Return the [x, y] coordinate for the center point of the cell that contains the specified text.  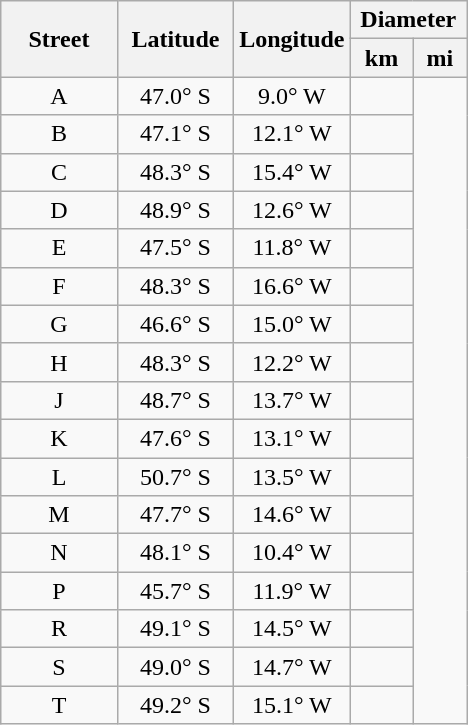
H [59, 362]
15.1° W [292, 705]
M [59, 515]
E [59, 248]
Latitude [175, 39]
50.7° S [175, 477]
Diameter [408, 20]
49.1° S [175, 629]
48.7° S [175, 400]
D [59, 210]
A [59, 96]
47.0° S [175, 96]
G [59, 324]
S [59, 667]
48.1° S [175, 553]
13.7° W [292, 400]
B [59, 134]
47.5° S [175, 248]
10.4° W [292, 553]
L [59, 477]
mi [440, 58]
P [59, 591]
48.9° S [175, 210]
16.6° W [292, 286]
14.7° W [292, 667]
11.8° W [292, 248]
Longitude [292, 39]
C [59, 172]
14.6° W [292, 515]
47.7° S [175, 515]
12.2° W [292, 362]
9.0° W [292, 96]
R [59, 629]
12.6° W [292, 210]
49.2° S [175, 705]
15.0° W [292, 324]
13.1° W [292, 438]
15.4° W [292, 172]
N [59, 553]
11.9° W [292, 591]
K [59, 438]
F [59, 286]
47.6° S [175, 438]
14.5° W [292, 629]
12.1° W [292, 134]
13.5° W [292, 477]
J [59, 400]
T [59, 705]
47.1° S [175, 134]
46.6° S [175, 324]
45.7° S [175, 591]
49.0° S [175, 667]
Street [59, 39]
km [382, 58]
